Capture the cell that displays the provided text and extract its (x, y) central coordinate. 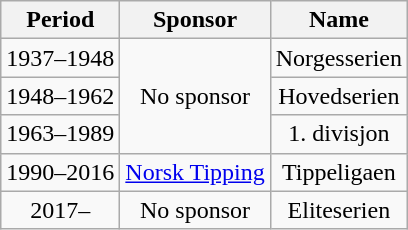
1. divisjon (338, 134)
Eliteserien (338, 210)
1937–1948 (60, 58)
1963–1989 (60, 134)
Norgesserien (338, 58)
2017– (60, 210)
1990–2016 (60, 172)
Norsk Tipping (195, 172)
Hovedserien (338, 96)
Sponsor (195, 20)
1948–1962 (60, 96)
Name (338, 20)
Period (60, 20)
Tippeligaen (338, 172)
